Determine the [x, y] coordinate at the center of the cell enclosing the given text.  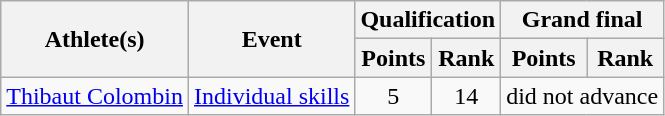
Individual skills [271, 96]
Grand final [582, 20]
did not advance [582, 96]
Thibaut Colombin [95, 96]
14 [466, 96]
Qualification [428, 20]
Event [271, 39]
Athlete(s) [95, 39]
5 [394, 96]
